Output the (x, y) coordinate of the center of the cell containing the given text.  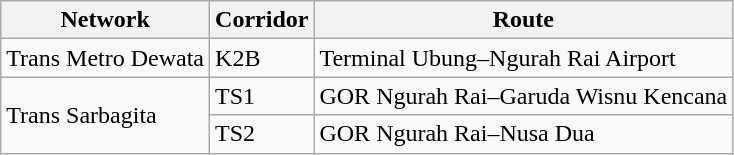
Route (524, 20)
K2B (262, 58)
TS2 (262, 134)
Trans Metro Dewata (106, 58)
GOR Ngurah Rai–Nusa Dua (524, 134)
GOR Ngurah Rai–Garuda Wisnu Kencana (524, 96)
TS1 (262, 96)
Terminal Ubung–Ngurah Rai Airport (524, 58)
Network (106, 20)
Corridor (262, 20)
Trans Sarbagita (106, 115)
